Locate the cell with the specified text and output its (x, y) center coordinate. 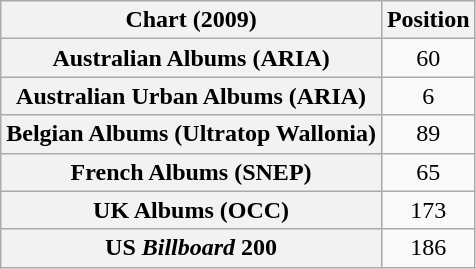
UK Albums (OCC) (192, 210)
Australian Albums (ARIA) (192, 58)
Position (428, 20)
Australian Urban Albums (ARIA) (192, 96)
186 (428, 248)
Chart (2009) (192, 20)
89 (428, 134)
65 (428, 172)
173 (428, 210)
French Albums (SNEP) (192, 172)
6 (428, 96)
Belgian Albums (Ultratop Wallonia) (192, 134)
60 (428, 58)
US Billboard 200 (192, 248)
